Extract the [x, y] coordinate from the center of the cell holding the provided text.  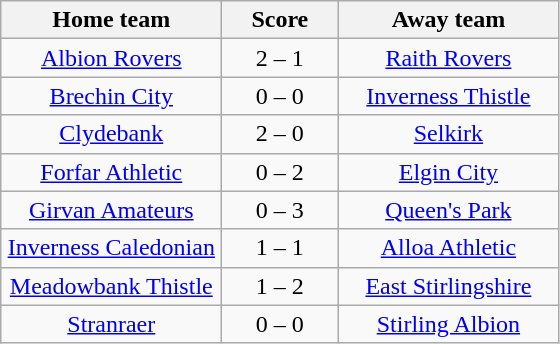
Inverness Caledonian [112, 248]
Selkirk [448, 134]
Meadowbank Thistle [112, 286]
Clydebank [112, 134]
Raith Rovers [448, 58]
Albion Rovers [112, 58]
Stranraer [112, 324]
1 – 1 [280, 248]
Elgin City [448, 172]
2 – 1 [280, 58]
East Stirlingshire [448, 286]
Away team [448, 20]
Brechin City [112, 96]
Inverness Thistle [448, 96]
Girvan Amateurs [112, 210]
1 – 2 [280, 286]
Score [280, 20]
2 – 0 [280, 134]
Alloa Athletic [448, 248]
Home team [112, 20]
Forfar Athletic [112, 172]
0 – 2 [280, 172]
Stirling Albion [448, 324]
Queen's Park [448, 210]
0 – 3 [280, 210]
